Capture the cell that displays the provided text and extract its [x, y] central coordinate. 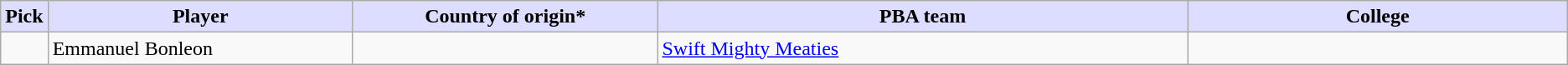
Swift Mighty Meaties [923, 48]
Pick [24, 17]
Country of origin* [505, 17]
Emmanuel Bonleon [200, 48]
Player [200, 17]
PBA team [923, 17]
College [1377, 17]
